Find where the given text appears and provide that cell's center as [X, Y] coordinate. 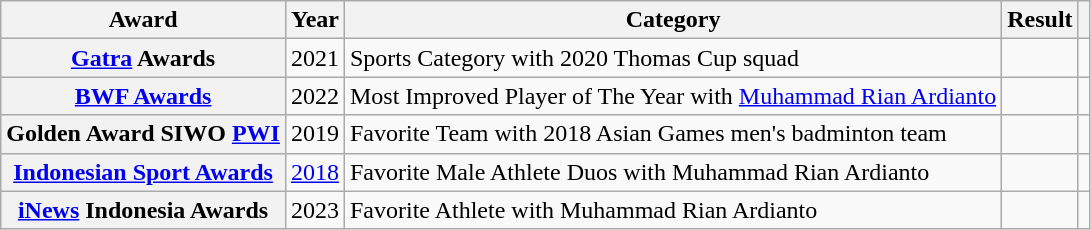
Golden Award SIWO PWI [144, 134]
2018 [314, 172]
Category [672, 20]
2019 [314, 134]
Year [314, 20]
Award [144, 20]
Indonesian Sport Awards [144, 172]
BWF Awards [144, 96]
Most Improved Player of The Year with Muhammad Rian Ardianto [672, 96]
2021 [314, 58]
Favorite Athlete with Muhammad Rian Ardianto [672, 210]
Favorite Male Athlete Duos with Muhammad Rian Ardianto [672, 172]
Gatra Awards [144, 58]
2023 [314, 210]
Sports Category with 2020 Thomas Cup squad [672, 58]
iNews Indonesia Awards [144, 210]
Favorite Team with 2018 Asian Games men's badminton team [672, 134]
2022 [314, 96]
Result [1040, 20]
